Search for the cell housing the specified text and yield its [X, Y] center coordinate. 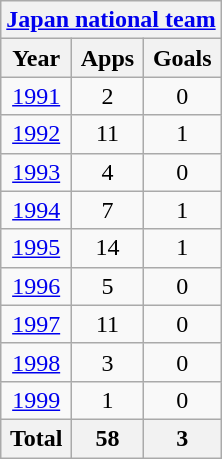
7 [108, 210]
Total [36, 438]
1992 [36, 134]
1995 [36, 248]
1996 [36, 286]
Goals [182, 58]
1998 [36, 362]
1993 [36, 172]
14 [108, 248]
1994 [36, 210]
Year [36, 58]
1997 [36, 324]
1991 [36, 96]
5 [108, 286]
58 [108, 438]
4 [108, 172]
1999 [36, 400]
Japan national team [111, 20]
Apps [108, 58]
2 [108, 96]
